Return [X, Y] of the center of cell containing provided text 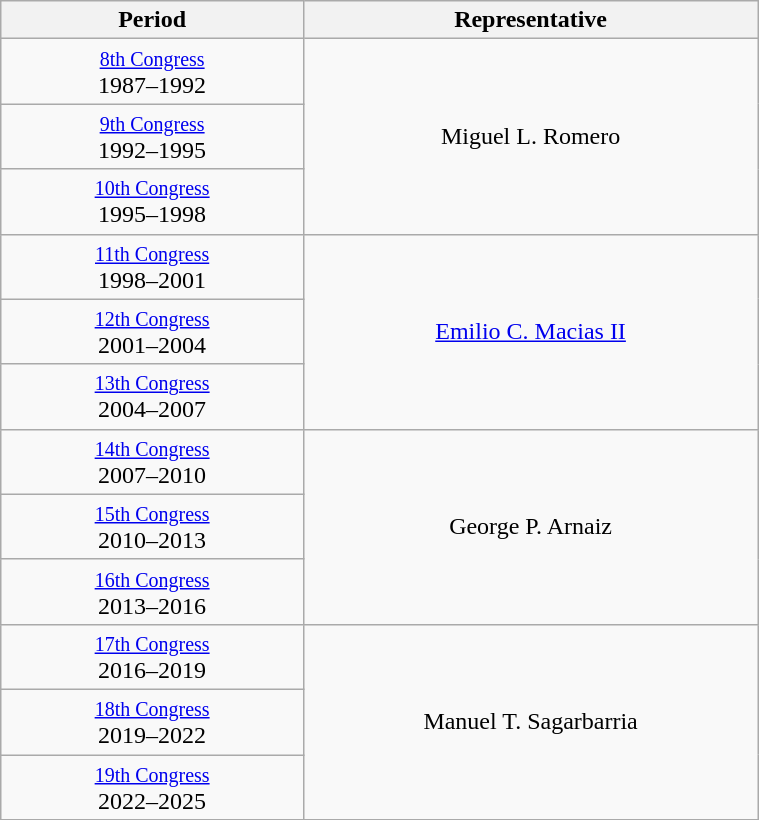
18th Congress2019–2022 [152, 722]
11th Congress1998–2001 [152, 266]
8th Congress1987–1992 [152, 72]
16th Congress2013–2016 [152, 592]
10th Congress1995–1998 [152, 202]
9th Congress1992–1995 [152, 136]
17th Congress2016–2019 [152, 656]
15th Congress2010–2013 [152, 526]
George P. Arnaiz [530, 526]
Representative [530, 20]
Period [152, 20]
Emilio C. Macias II [530, 332]
14th Congress2007–2010 [152, 462]
Miguel L. Romero [530, 136]
Manuel T. Sagarbarria [530, 722]
19th Congress2022–2025 [152, 786]
13th Congress2004–2007 [152, 396]
12th Congress2001–2004 [152, 332]
